Locate the cell with the specified text and output its [x, y] center coordinate. 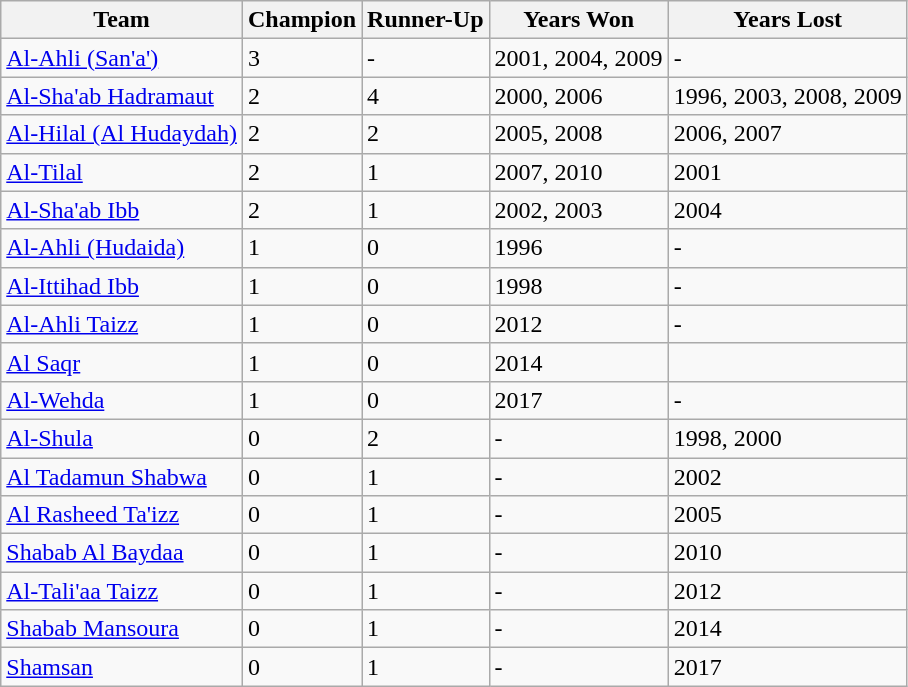
Al-Wehda [122, 400]
Years Lost [788, 20]
Shabab Mansoura [122, 629]
Al-Ahli (Hudaida) [122, 248]
Al-Sha'ab Ibb [122, 210]
4 [426, 96]
3 [302, 58]
Al-Ahli (San'a') [122, 58]
Team [122, 20]
2000, 2006 [578, 96]
2005 [788, 515]
Al-Tali'aa Taizz [122, 591]
Al-Sha'ab Hadramaut [122, 96]
Al-Ahli Taizz [122, 324]
2002, 2003 [578, 210]
Champion [302, 20]
1998, 2000 [788, 438]
2010 [788, 553]
2004 [788, 210]
Al-Tilal [122, 172]
1996 [578, 248]
Al-Shula [122, 438]
Shabab Al Baydaa [122, 553]
2001 [788, 172]
2007, 2010 [578, 172]
1996, 2003, 2008, 2009 [788, 96]
Al-Ittihad Ibb [122, 286]
Runner-Up [426, 20]
2006, 2007 [788, 134]
2001, 2004, 2009 [578, 58]
Al Rasheed Ta'izz [122, 515]
2002 [788, 477]
Al Saqr [122, 362]
Al Tadamun Shabwa [122, 477]
Years Won [578, 20]
2005, 2008 [578, 134]
Al-Hilal (Al Hudaydah) [122, 134]
1998 [578, 286]
Shamsan [122, 667]
